Return the [X, Y] coordinate for the center point of the cell that contains the specified text.  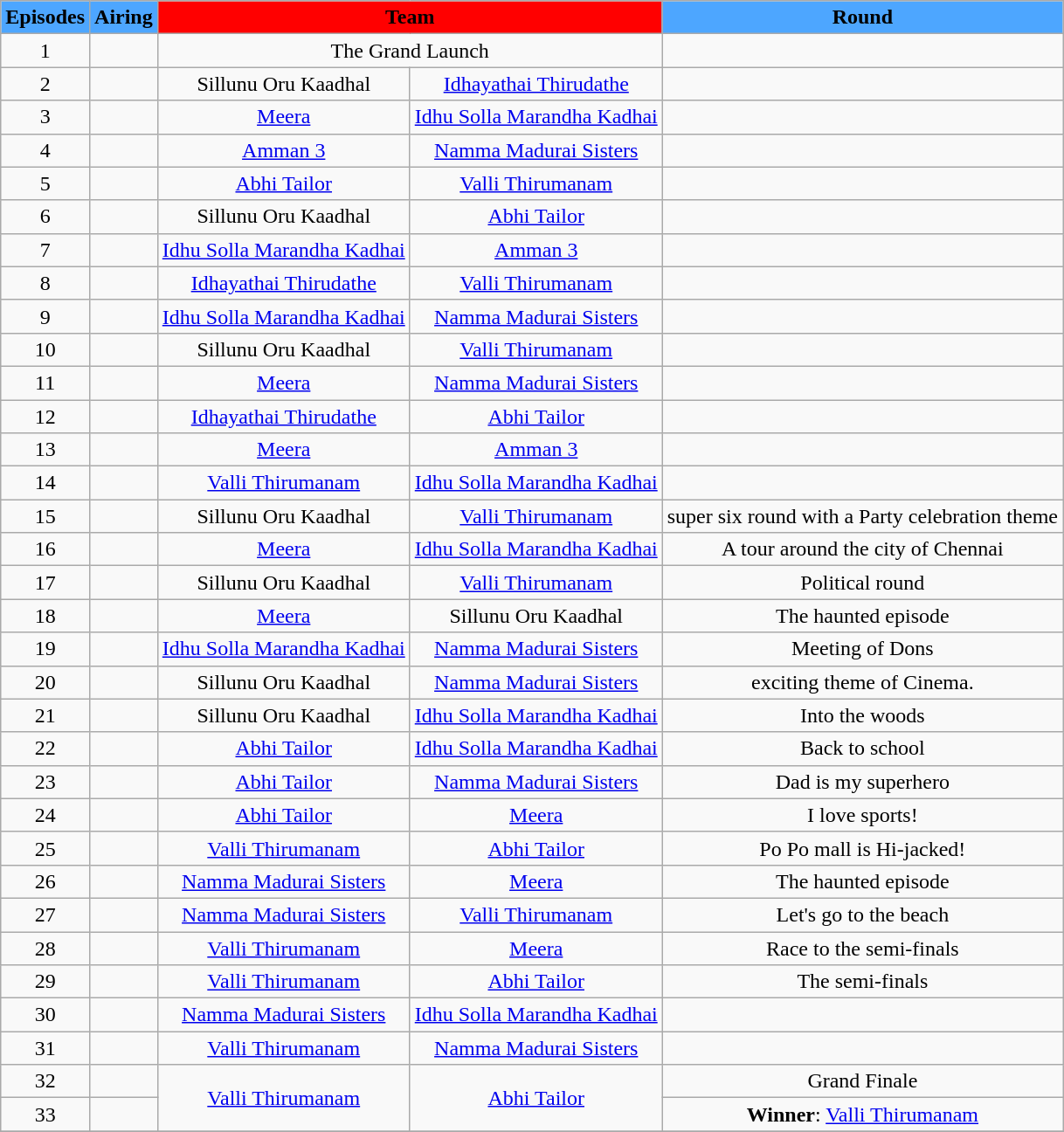
17 [45, 583]
3 [45, 117]
2 [45, 84]
10 [45, 349]
8 [45, 283]
15 [45, 516]
Team [410, 17]
super six round with a Party celebration theme [862, 516]
Into the woods [862, 715]
13 [45, 450]
26 [45, 881]
31 [45, 1048]
32 [45, 1081]
25 [45, 848]
Grand Finale [862, 1081]
Race to the semi-finals [862, 948]
24 [45, 815]
22 [45, 749]
23 [45, 782]
28 [45, 948]
11 [45, 383]
exciting theme of Cinema. [862, 682]
The semi-finals [862, 982]
6 [45, 217]
Dad is my superhero [862, 782]
9 [45, 316]
19 [45, 649]
7 [45, 250]
Winner: Valli Thirumanam [862, 1115]
Po Po mall is Hi-jacked! [862, 848]
14 [45, 483]
4 [45, 150]
Back to school [862, 749]
5 [45, 183]
Airing [124, 17]
Political round [862, 583]
Round [862, 17]
A tour around the city of Chennai [862, 549]
Let's go to the beach [862, 915]
18 [45, 616]
30 [45, 1015]
12 [45, 417]
Episodes [45, 17]
27 [45, 915]
33 [45, 1115]
20 [45, 682]
21 [45, 715]
29 [45, 982]
Meeting of Dons [862, 649]
16 [45, 549]
1 [45, 51]
I love sports! [862, 815]
The Grand Launch [410, 51]
